Extract the (X, Y) coordinate from the center of the cell holding the provided text.  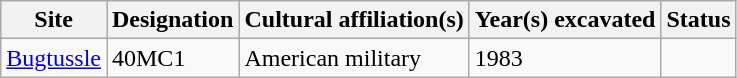
Year(s) excavated (565, 20)
American military (354, 58)
Designation (172, 20)
1983 (565, 58)
Cultural affiliation(s) (354, 20)
Bugtussle (54, 58)
40MC1 (172, 58)
Site (54, 20)
Status (698, 20)
